Search for the cell housing the specified text and yield its [x, y] center coordinate. 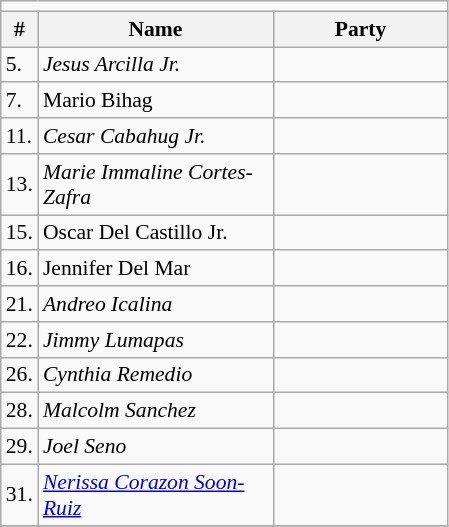
Jesus Arcilla Jr. [156, 65]
15. [20, 233]
28. [20, 411]
11. [20, 136]
7. [20, 101]
Joel Seno [156, 447]
Mario Bihag [156, 101]
29. [20, 447]
Nerissa Corazon Soon-Ruiz [156, 494]
Malcolm Sanchez [156, 411]
13. [20, 184]
22. [20, 340]
Cynthia Remedio [156, 375]
26. [20, 375]
5. [20, 65]
# [20, 29]
16. [20, 269]
Oscar Del Castillo Jr. [156, 233]
Jennifer Del Mar [156, 269]
Cesar Cabahug Jr. [156, 136]
21. [20, 304]
31. [20, 494]
Party [360, 29]
Name [156, 29]
Marie Immaline Cortes-Zafra [156, 184]
Andreo Icalina [156, 304]
Jimmy Lumapas [156, 340]
